Locate the cell with the specified text and output its (X, Y) center coordinate. 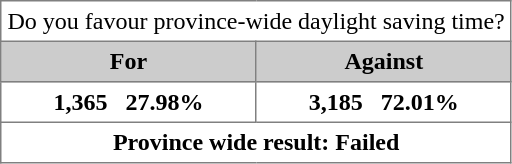
3,185 72.01% (384, 102)
Against (384, 61)
Do you favour province-wide daylight saving time? (256, 21)
1,365 27.98% (128, 102)
Province wide result: Failed (256, 142)
For (128, 61)
